From the cell containing the given text, extract its center point as [X, Y] coordinate. 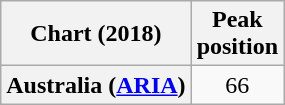
Chart (2018) [96, 34]
Australia (ARIA) [96, 85]
Peakposition [237, 34]
66 [237, 85]
